Find where the given text appears and provide that cell's center as (X, Y) coordinate. 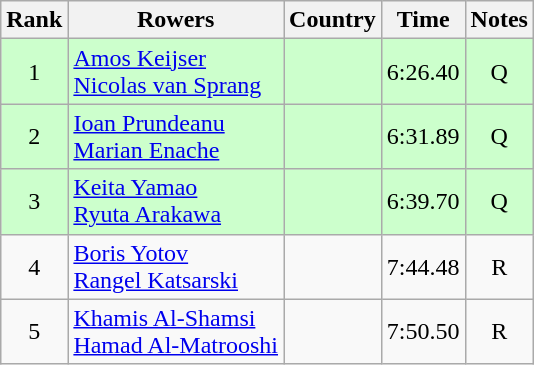
6:26.40 (423, 72)
Rank (34, 20)
Keita YamaoRyuta Arakawa (176, 202)
7:50.50 (423, 332)
7:44.48 (423, 266)
6:31.89 (423, 136)
Ioan PrundeanuMarian Enache (176, 136)
4 (34, 266)
2 (34, 136)
6:39.70 (423, 202)
Time (423, 20)
Amos KeijserNicolas van Sprang (176, 72)
Rowers (176, 20)
Country (333, 20)
1 (34, 72)
Khamis Al-ShamsiHamad Al-Matrooshi (176, 332)
Notes (499, 20)
3 (34, 202)
5 (34, 332)
Boris YotovRangel Katsarski (176, 266)
